Search for the cell housing the specified text and yield its [X, Y] center coordinate. 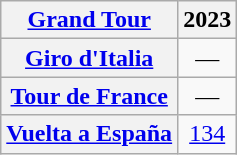
134 [208, 134]
2023 [208, 20]
Giro d'Italia [90, 58]
Tour de France [90, 96]
Grand Tour [90, 20]
Vuelta a España [90, 134]
